Scan for the cell matching the given text and deliver its [x, y] coordinate at center. 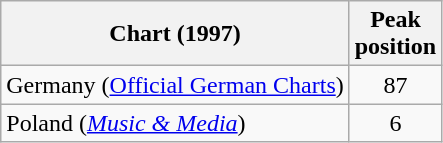
Poland (Music & Media) [175, 123]
Peakposition [395, 34]
87 [395, 85]
6 [395, 123]
Chart (1997) [175, 34]
Germany (Official German Charts) [175, 85]
